Provide the (x, y) coordinate of the cell's center where the given text is located.  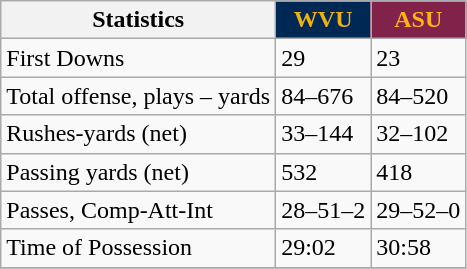
First Downs (138, 58)
Time of Possession (138, 248)
23 (418, 58)
29 (324, 58)
29:02 (324, 248)
29–52–0 (418, 210)
33–144 (324, 134)
Total offense, plays – yards (138, 96)
Passes, Comp-Att-Int (138, 210)
84–676 (324, 96)
32–102 (418, 134)
Passing yards (net) (138, 172)
418 (418, 172)
WVU (324, 20)
84–520 (418, 96)
30:58 (418, 248)
ASU (418, 20)
Rushes-yards (net) (138, 134)
28–51–2 (324, 210)
Statistics (138, 20)
532 (324, 172)
